Provide the (X, Y) coordinate of the cell's center where the given text is located.  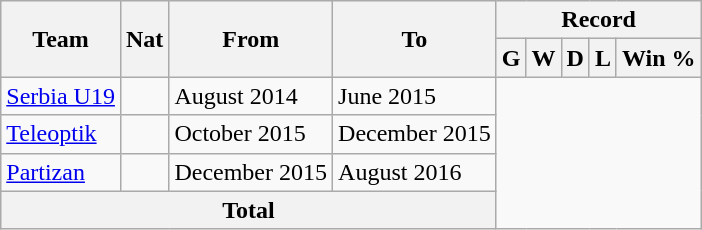
L (602, 58)
D (575, 58)
June 2015 (415, 96)
October 2015 (251, 134)
G (511, 58)
Win % (658, 58)
Team (61, 39)
Serbia U19 (61, 96)
Nat (144, 39)
From (251, 39)
Teleoptik (61, 134)
Partizan (61, 172)
W (544, 58)
To (415, 39)
Record (598, 20)
August 2014 (251, 96)
Total (248, 210)
August 2016 (415, 172)
